Locate the cell with the specified text and output its (X, Y) center coordinate. 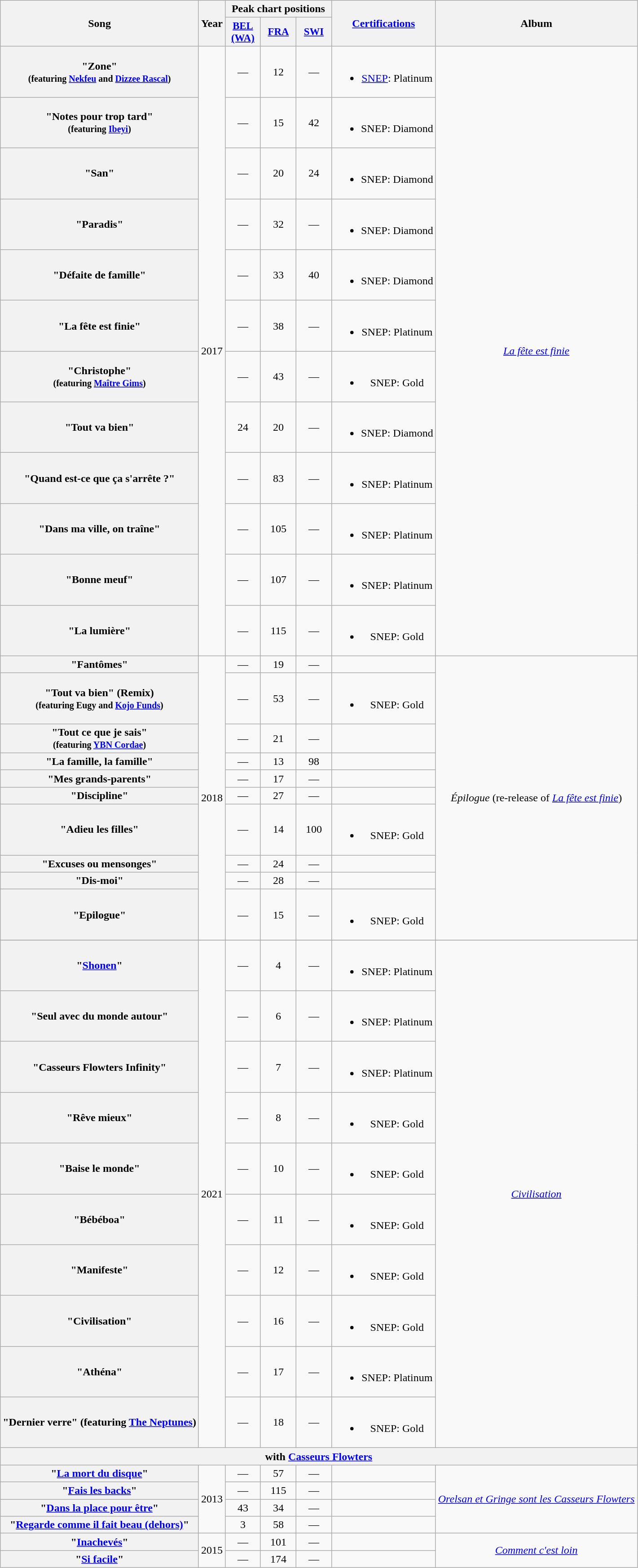
83 (278, 478)
11 (278, 1219)
"La fête est finie" (100, 326)
"Excuses ou mensonges" (100, 864)
3 (242, 1525)
10 (278, 1169)
"Epilogue" (100, 914)
"Baise le monde" (100, 1169)
100 (313, 830)
Civilisation (536, 1194)
"Paradis" (100, 225)
8 (278, 1117)
with Casseurs Flowters (319, 1456)
101 (278, 1542)
FRA (278, 32)
Certifications (383, 23)
"Rêve mieux" (100, 1117)
"Bébéboa" (100, 1219)
"Si facile" (100, 1559)
107 (278, 579)
"La mort du disque" (100, 1473)
"Bonne meuf" (100, 579)
13 (278, 761)
La fête est finie (536, 351)
174 (278, 1559)
Orelsan et Gringe sont les Casseurs Flowters (536, 1499)
"La lumière" (100, 631)
2017 (212, 351)
4 (278, 966)
33 (278, 275)
Year (212, 23)
18 (278, 1422)
"Christophe"(featuring Maître Gims) (100, 376)
34 (278, 1508)
"Inachevés" (100, 1542)
57 (278, 1473)
32 (278, 225)
SWI (313, 32)
27 (278, 795)
16 (278, 1321)
38 (278, 326)
40 (313, 275)
98 (313, 761)
53 (278, 698)
58 (278, 1525)
"Discipline" (100, 795)
"Zone"(featuring Nekfeu and Dizzee Rascal) (100, 72)
2018 (212, 798)
"Défaite de famille" (100, 275)
"Adieu les filles" (100, 830)
"Athéna" (100, 1372)
Album (536, 23)
Comment c'est loin (536, 1550)
14 (278, 830)
"Shonen" (100, 966)
"Tout va bien" (Remix)(featuring Eugy and Kojo Funds) (100, 698)
"Casseurs Flowters Infinity" (100, 1067)
6 (278, 1016)
"Regarde comme il fait beau (dehors)" (100, 1525)
"San" (100, 173)
21 (278, 738)
"Civilisation" (100, 1321)
"Dans la place pour être" (100, 1508)
Peak chart positions (278, 9)
105 (278, 529)
28 (278, 881)
7 (278, 1067)
Song (100, 23)
2013 (212, 1499)
"La famille, la famille" (100, 761)
"Seul avec du monde autour" (100, 1016)
"Dernier verre" (featuring The Neptunes) (100, 1422)
2021 (212, 1194)
"Tout va bien" (100, 428)
42 (313, 122)
"Dans ma ville, on traîne" (100, 529)
"Notes pour trop tard"(featuring Ibeyi) (100, 122)
"Quand est-ce que ça s'arrête ?" (100, 478)
"Fais les backs" (100, 1491)
Épilogue (re-release of La fête est finie) (536, 798)
"Fantômes" (100, 664)
2015 (212, 1550)
"Dis-moi" (100, 881)
"Manifeste" (100, 1270)
"Mes grands-parents" (100, 778)
BEL (WA) (242, 32)
"Tout ce que je sais"(featuring YBN Cordae) (100, 738)
19 (278, 664)
